Extract the [x, y] coordinate from the center of the cell holding the provided text.  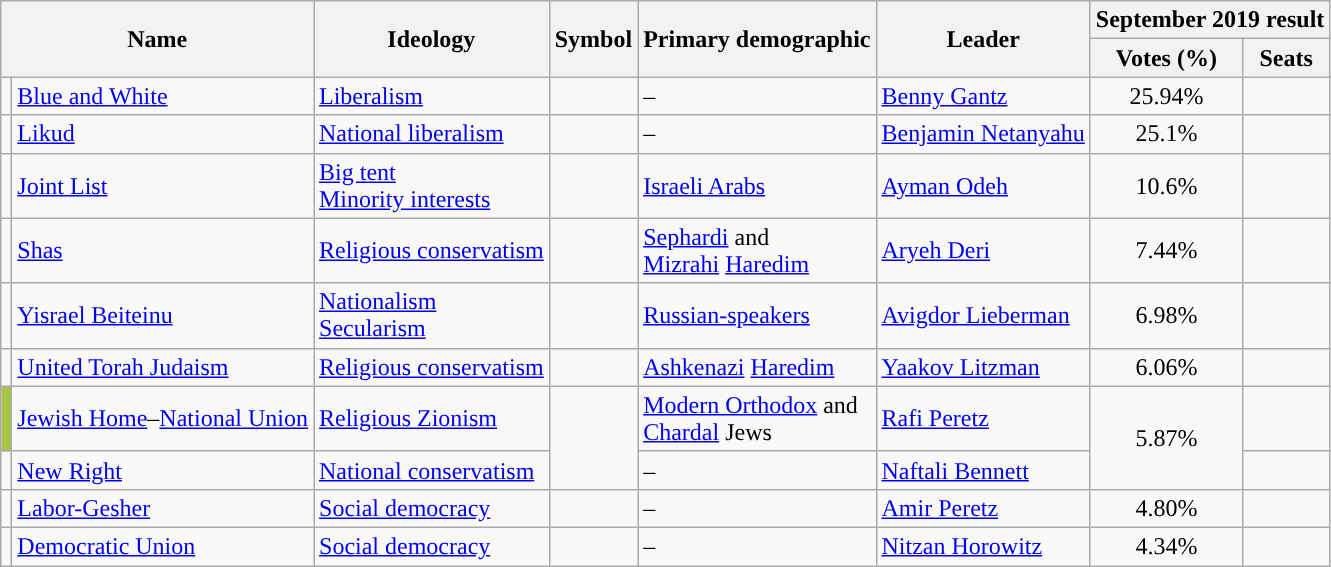
Blue and White [163, 96]
Labor-Gesher [163, 508]
Benny Gantz [983, 96]
National conservatism [432, 470]
Name [158, 39]
Ashkenazi Haredim [757, 367]
Leader [983, 39]
NationalismSecularism [432, 316]
Joint List [163, 186]
Sephardi andMizrahi Haredim [757, 250]
United Torah Judaism [163, 367]
Symbol [593, 39]
September 2019 result [1210, 20]
Religious Zionism [432, 418]
25.94% [1166, 96]
Seats [1286, 58]
5.87% [1166, 438]
Naftali Bennett [983, 470]
6.06% [1166, 367]
Big tentMinority interests [432, 186]
Nitzan Horowitz [983, 546]
Liberalism [432, 96]
New Right [163, 470]
Democratic Union [163, 546]
10.6% [1166, 186]
Likud [163, 134]
Jewish Home–National Union [163, 418]
Primary demographic [757, 39]
Yisrael Beiteinu [163, 316]
4.80% [1166, 508]
Ayman Odeh [983, 186]
25.1% [1166, 134]
Rafi Peretz [983, 418]
4.34% [1166, 546]
Modern Orthodox andChardal Jews [757, 418]
6.98% [1166, 316]
Avigdor Lieberman [983, 316]
National liberalism [432, 134]
Ideology [432, 39]
Aryeh Deri [983, 250]
Yaakov Litzman [983, 367]
Benjamin Netanyahu [983, 134]
Votes (%) [1166, 58]
Israeli Arabs [757, 186]
7.44% [1166, 250]
Amir Peretz [983, 508]
Shas [163, 250]
Russian-speakers [757, 316]
